From the cell containing the given text, extract its center point as (x, y) coordinate. 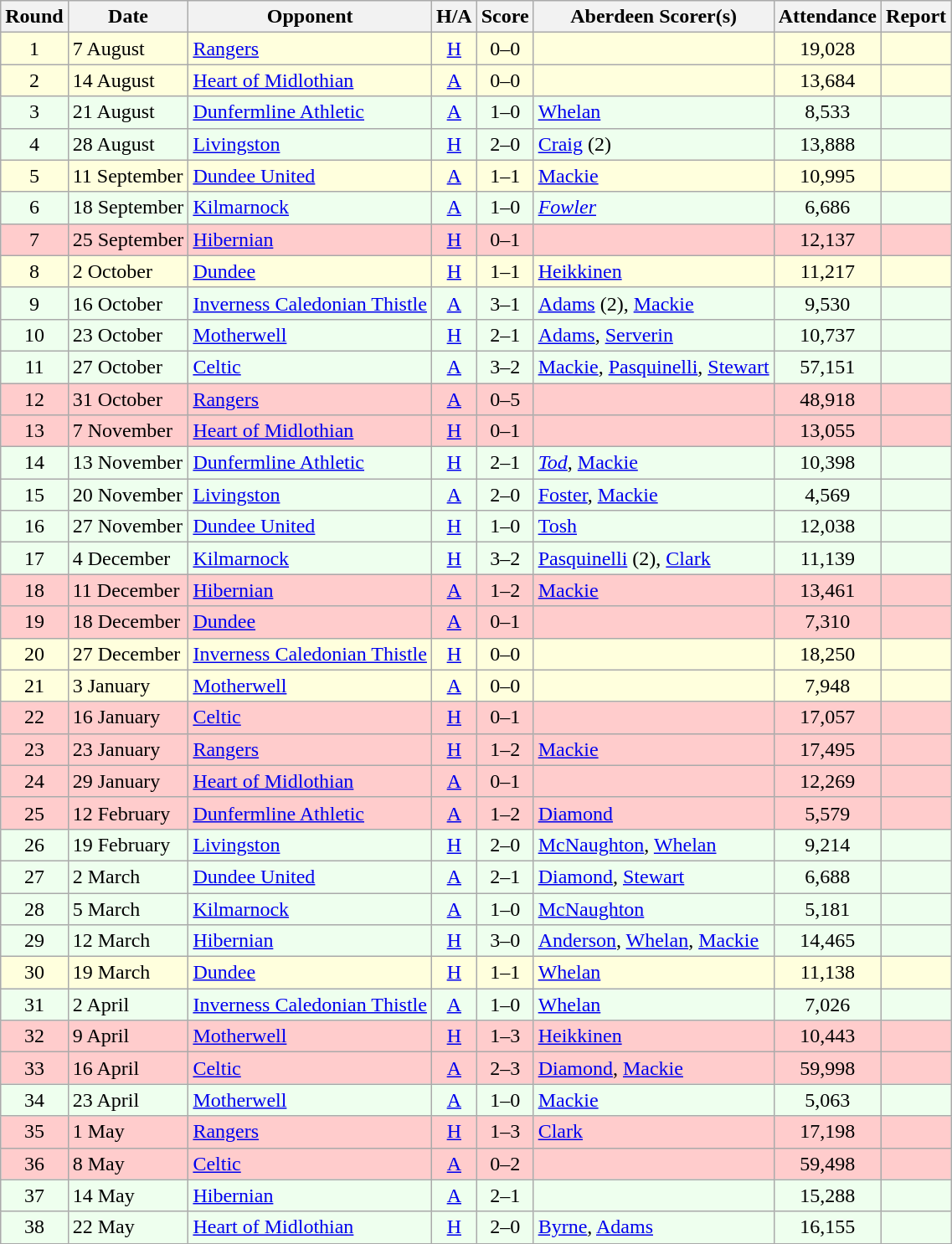
10 (34, 335)
35 (34, 1132)
2–3 (505, 1068)
0–2 (505, 1164)
Opponent (310, 17)
Foster, Mackie (653, 495)
14 August (128, 80)
12,137 (827, 239)
11 September (128, 176)
23 October (128, 335)
Fowler (653, 208)
13 (34, 431)
Byrne, Adams (653, 1227)
Mackie, Pasquinelli, Stewart (653, 367)
13,055 (827, 431)
8 May (128, 1164)
14 May (128, 1195)
34 (34, 1100)
2 April (128, 1005)
16 January (128, 717)
6,686 (827, 208)
Score (505, 17)
59,998 (827, 1068)
Report (916, 17)
20 (34, 654)
20 November (128, 495)
Diamond (653, 813)
9 April (128, 1036)
48,918 (827, 399)
10,443 (827, 1036)
12,269 (827, 781)
10,398 (827, 463)
4 (34, 144)
7 November (128, 431)
59,498 (827, 1164)
5,063 (827, 1100)
31 (34, 1005)
27 November (128, 527)
Pasquinelli (2), Clark (653, 558)
Adams (2), Mackie (653, 303)
Date (128, 17)
24 (34, 781)
Clark (653, 1132)
57,151 (827, 367)
12 (34, 399)
18,250 (827, 654)
Aberdeen Scorer(s) (653, 17)
17 (34, 558)
7 (34, 239)
19 February (128, 845)
4 December (128, 558)
Diamond, Stewart (653, 876)
9,214 (827, 845)
Round (34, 17)
14 (34, 463)
16 April (128, 1068)
21 (34, 686)
5 (34, 176)
8 (34, 271)
17,198 (827, 1132)
25 September (128, 239)
9,530 (827, 303)
2 (34, 80)
22 May (128, 1227)
4,569 (827, 495)
3 January (128, 686)
13 November (128, 463)
16,155 (827, 1227)
19 (34, 622)
11,217 (827, 271)
23 April (128, 1100)
11 (34, 367)
37 (34, 1195)
12 February (128, 813)
12,038 (827, 527)
10,995 (827, 176)
Craig (2) (653, 144)
Anderson, Whelan, Mackie (653, 941)
7,948 (827, 686)
2 March (128, 876)
McNaughton (653, 908)
15 (34, 495)
7,310 (827, 622)
36 (34, 1164)
10,737 (827, 335)
6,688 (827, 876)
11 December (128, 590)
2 October (128, 271)
33 (34, 1068)
16 (34, 527)
18 September (128, 208)
5,181 (827, 908)
32 (34, 1036)
Attendance (827, 17)
6 (34, 208)
17,495 (827, 749)
29 (34, 941)
12 March (128, 941)
5 March (128, 908)
3–0 (505, 941)
19,028 (827, 49)
3 (34, 112)
27 December (128, 654)
7 August (128, 49)
Tosh (653, 527)
38 (34, 1227)
7,026 (827, 1005)
Diamond, Mackie (653, 1068)
Tod, Mackie (653, 463)
13,684 (827, 80)
Adams, Serverin (653, 335)
14,465 (827, 941)
8,533 (827, 112)
28 August (128, 144)
9 (34, 303)
22 (34, 717)
0–5 (505, 399)
27 (34, 876)
18 (34, 590)
11,139 (827, 558)
27 October (128, 367)
13,888 (827, 144)
13,461 (827, 590)
18 December (128, 622)
30 (34, 973)
17,057 (827, 717)
5,579 (827, 813)
16 October (128, 303)
1 May (128, 1132)
H/A (454, 17)
19 March (128, 973)
25 (34, 813)
28 (34, 908)
21 August (128, 112)
15,288 (827, 1195)
26 (34, 845)
McNaughton, Whelan (653, 845)
23 January (128, 749)
31 October (128, 399)
23 (34, 749)
1 (34, 49)
29 January (128, 781)
3–1 (505, 303)
11,138 (827, 973)
